Detect which cell encompasses the target text, then output its [X, Y] center coordinate. 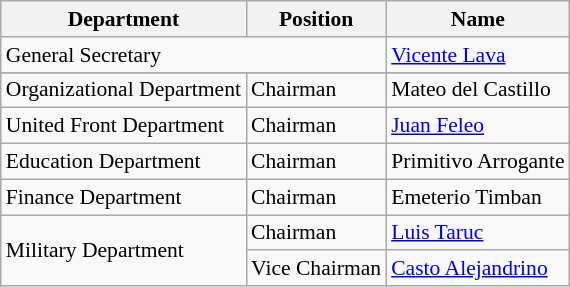
Organizational Department [124, 90]
Position [316, 19]
Vice Chairman [316, 269]
Name [478, 19]
Emeterio Timban [478, 197]
Luis Taruc [478, 233]
General Secretary [194, 55]
Department [124, 19]
United Front Department [124, 126]
Military Department [124, 250]
Education Department [124, 162]
Mateo del Castillo [478, 90]
Casto Alejandrino [478, 269]
Juan Feleo [478, 126]
Vicente Lava [478, 55]
Primitivo Arrogante [478, 162]
Finance Department [124, 197]
